For the text-containing cell, return its midpoint in [X, Y] coordinate format. 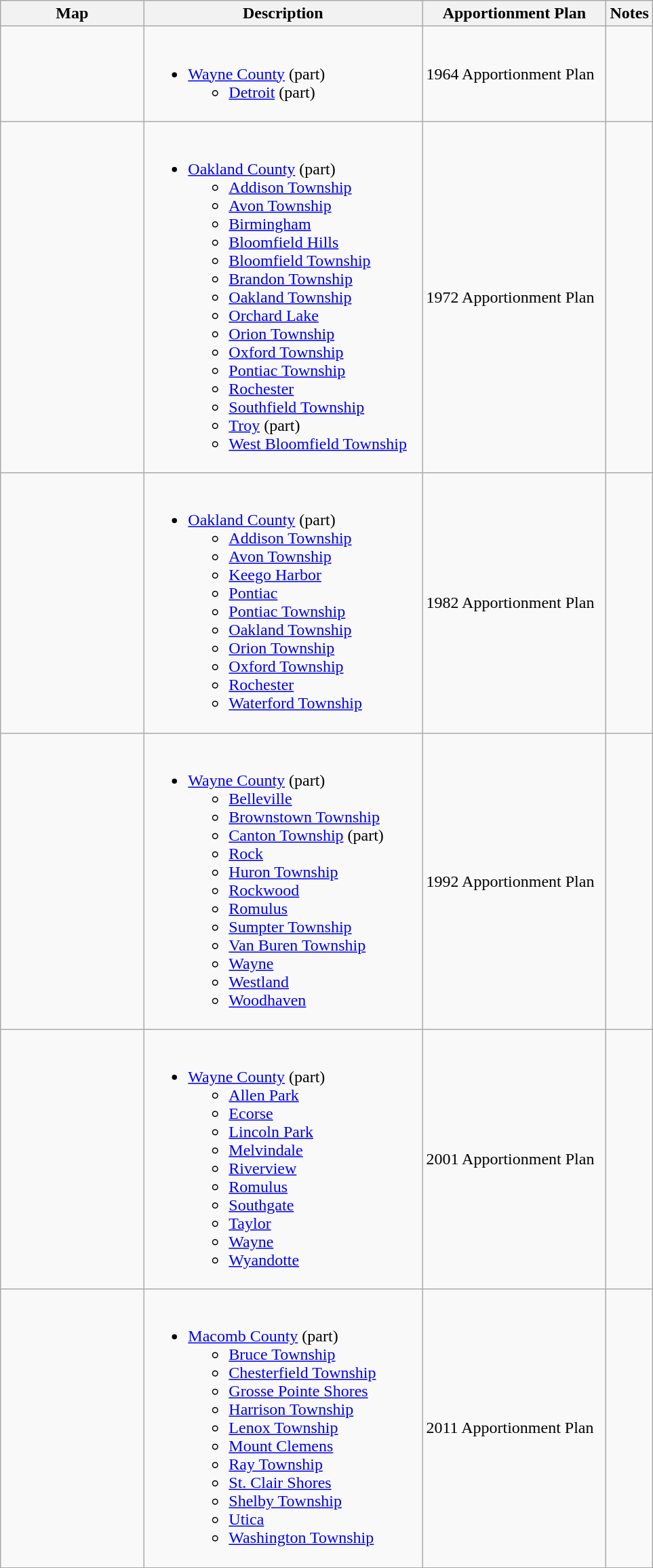
Map [72, 14]
1972 Apportionment Plan [514, 297]
2011 Apportionment Plan [514, 1428]
1992 Apportionment Plan [514, 881]
1964 Apportionment Plan [514, 74]
1982 Apportionment Plan [514, 603]
Wayne County (part)Allen ParkEcorseLincoln ParkMelvindaleRiverviewRomulusSouthgateTaylorWayneWyandotte [283, 1159]
Description [283, 14]
Notes [629, 14]
Wayne County (part)Detroit (part) [283, 74]
2001 Apportionment Plan [514, 1159]
Apportionment Plan [514, 14]
